Search for the cell housing the specified text and yield its (x, y) center coordinate. 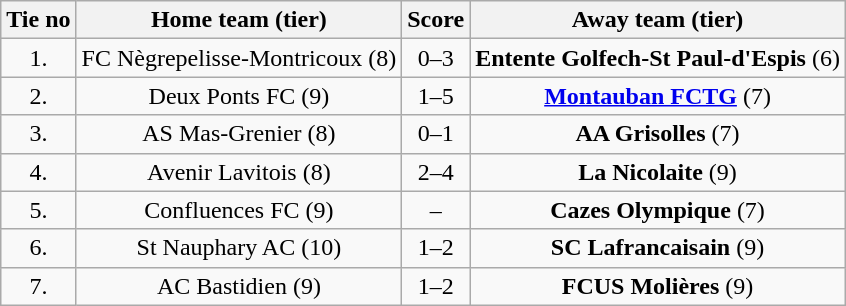
Tie no (38, 20)
Montauban FCTG (7) (658, 96)
Entente Golfech-St Paul-d'Espis (6) (658, 58)
Home team (tier) (239, 20)
2. (38, 96)
1–5 (436, 96)
2–4 (436, 172)
Cazes Olympique (7) (658, 210)
0–3 (436, 58)
1. (38, 58)
FC Nègrepelisse-Montricoux (8) (239, 58)
3. (38, 134)
AC Bastidien (9) (239, 286)
0–1 (436, 134)
SC Lafrancaisain (9) (658, 248)
7. (38, 286)
FCUS Molières (9) (658, 286)
Confluences FC (9) (239, 210)
5. (38, 210)
Away team (tier) (658, 20)
St Nauphary AC (10) (239, 248)
Avenir Lavitois (8) (239, 172)
– (436, 210)
Score (436, 20)
La Nicolaite (9) (658, 172)
Deux Ponts FC (9) (239, 96)
AS Mas-Grenier (8) (239, 134)
4. (38, 172)
AA Grisolles (7) (658, 134)
6. (38, 248)
